Identify which cell holds the provided text, then report its (x, y) central coordinate. 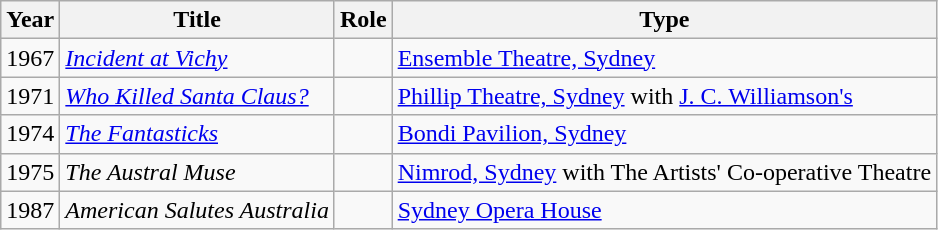
Phillip Theatre, Sydney with J. C. Williamson's (664, 96)
1987 (30, 210)
Bondi Pavilion, Sydney (664, 134)
Ensemble Theatre, Sydney (664, 58)
Nimrod, Sydney with The Artists' Co-operative Theatre (664, 172)
American Salutes Australia (198, 210)
Sydney Opera House (664, 210)
1967 (30, 58)
Who Killed Santa Claus? (198, 96)
Year (30, 20)
1975 (30, 172)
Type (664, 20)
Role (363, 20)
The Fantasticks (198, 134)
1971 (30, 96)
The Austral Muse (198, 172)
1974 (30, 134)
Title (198, 20)
Incident at Vichy (198, 58)
